Capture the cell that displays the provided text and extract its (X, Y) central coordinate. 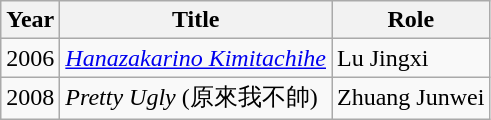
2008 (30, 98)
Title (196, 20)
Role (411, 20)
Zhuang Junwei (411, 98)
Year (30, 20)
Pretty Ugly (原來我不帥) (196, 98)
Lu Jingxi (411, 58)
Hanazakarino Kimitachihe (196, 58)
2006 (30, 58)
